Determine the [X, Y] coordinate at the center of the cell enclosing the given text.  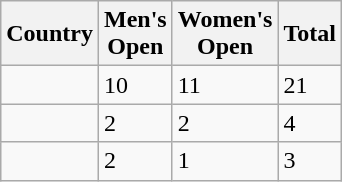
Total [310, 34]
Women'sOpen [225, 34]
21 [310, 85]
11 [225, 85]
10 [135, 85]
Country [50, 34]
4 [310, 123]
3 [310, 161]
Men'sOpen [135, 34]
1 [225, 161]
